Output the [X, Y] coordinate of the center of the cell containing the given text.  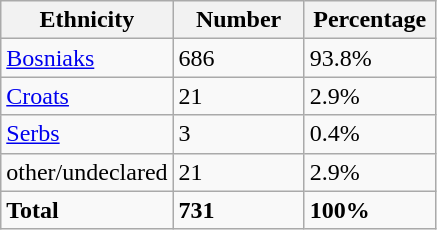
686 [238, 58]
Croats [87, 96]
0.4% [370, 134]
100% [370, 210]
Total [87, 210]
Serbs [87, 134]
Number [238, 20]
Percentage [370, 20]
Ethnicity [87, 20]
3 [238, 134]
other/undeclared [87, 172]
93.8% [370, 58]
731 [238, 210]
Bosniaks [87, 58]
